Determine the [X, Y] coordinate at the center of the cell enclosing the given text.  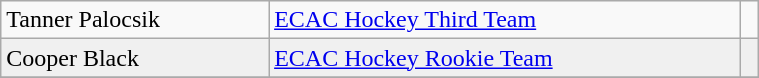
ECAC Hockey Rookie Team [504, 58]
Tanner Palocsik [135, 20]
Cooper Black [135, 58]
ECAC Hockey Third Team [504, 20]
